Find where the given text appears and provide that cell's center as [X, Y] coordinate. 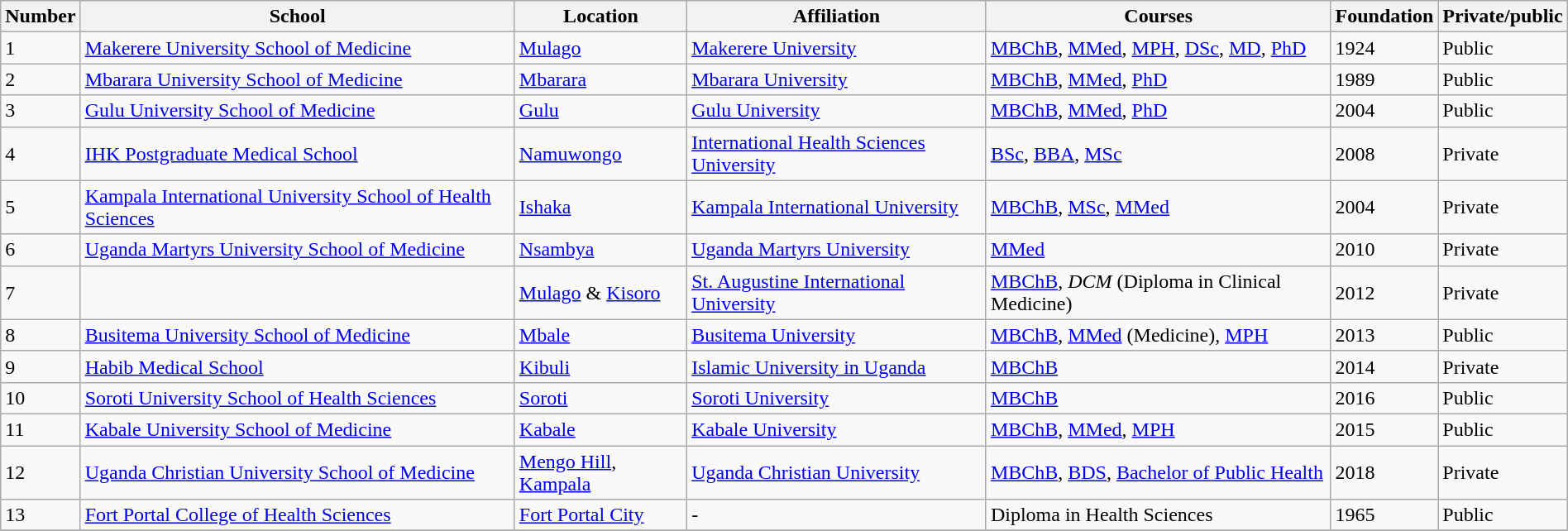
Mulago [600, 48]
Busitema University School of Medicine [298, 335]
Kampala International University [837, 207]
Mbarara University School of Medicine [298, 79]
BSc, BBA, MSc [1158, 154]
Islamic University in Uganda [837, 366]
2015 [1384, 429]
Habib Medical School [298, 366]
Uganda Martyrs University School of Medicine [298, 250]
Number [41, 17]
Soroti [600, 398]
2010 [1384, 250]
2014 [1384, 366]
Private/public [1503, 17]
1989 [1384, 79]
Busitema University [837, 335]
3 [41, 111]
Fort Portal City [600, 515]
Affiliation [837, 17]
Kabale [600, 429]
Kampala International University School of Health Sciences [298, 207]
St. Augustine International University [837, 293]
Gulu University [837, 111]
Mengo Hill, Kampala [600, 471]
2012 [1384, 293]
Soroti University School of Health Sciences [298, 398]
9 [41, 366]
1965 [1384, 515]
2008 [1384, 154]
5 [41, 207]
MBChB, BDS, Bachelor of Public Health [1158, 471]
Nsambya [600, 250]
Mbarara University [837, 79]
Makerere University [837, 48]
12 [41, 471]
Uganda Martyrs University [837, 250]
Uganda Christian University School of Medicine [298, 471]
7 [41, 293]
Ishaka [600, 207]
- [837, 515]
Foundation [1384, 17]
2016 [1384, 398]
Kabale University [837, 429]
Gulu [600, 111]
Gulu University School of Medicine [298, 111]
Uganda Christian University [837, 471]
Diploma in Health Sciences [1158, 515]
Soroti University [837, 398]
Namuwongo [600, 154]
Courses [1158, 17]
10 [41, 398]
MMed [1158, 250]
6 [41, 250]
MBChB, DCM (Diploma in Clinical Medicine) [1158, 293]
Mbarara [600, 79]
11 [41, 429]
Fort Portal College of Health Sciences [298, 515]
4 [41, 154]
Makerere University School of Medicine [298, 48]
MBChB, MMed, MPH, DSc, MD, PhD [1158, 48]
2018 [1384, 471]
8 [41, 335]
2 [41, 79]
MBChB, MSc, MMed [1158, 207]
Location [600, 17]
2013 [1384, 335]
International Health Sciences University [837, 154]
1 [41, 48]
Mulago & Kisoro [600, 293]
Mbale [600, 335]
IHK Postgraduate Medical School [298, 154]
School [298, 17]
Kibuli [600, 366]
MBChB, MMed, MPH [1158, 429]
MBChB, MMed (Medicine), MPH [1158, 335]
1924 [1384, 48]
Kabale University School of Medicine [298, 429]
13 [41, 515]
